Capture the cell that displays the provided text and extract its [X, Y] central coordinate. 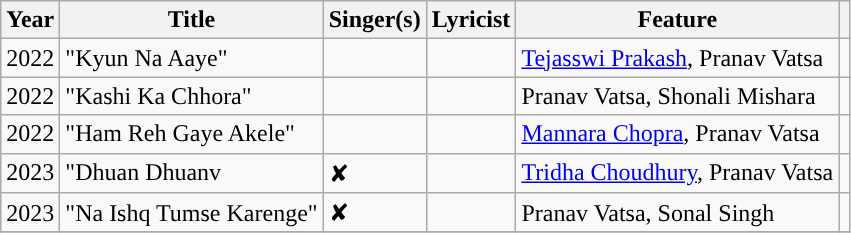
Pranav Vatsa, Sonal Singh [678, 213]
Lyricist [471, 20]
Mannara Chopra, Pranav Vatsa [678, 134]
"Ham Reh Gaye Akele" [192, 134]
Tejasswi Prakash, Pranav Vatsa [678, 58]
Title [192, 20]
"Kashi Ka Chhora" [192, 96]
"Dhuan Dhuanv [192, 173]
Year [30, 20]
"Kyun Na Aaye" [192, 58]
"Na Ishq Tumse Karenge" [192, 213]
Feature [678, 20]
Pranav Vatsa, Shonali Mishara [678, 96]
Tridha Choudhury, Pranav Vatsa [678, 173]
Singer(s) [374, 20]
